Return the [x, y] coordinate for the center point of the cell that contains the specified text.  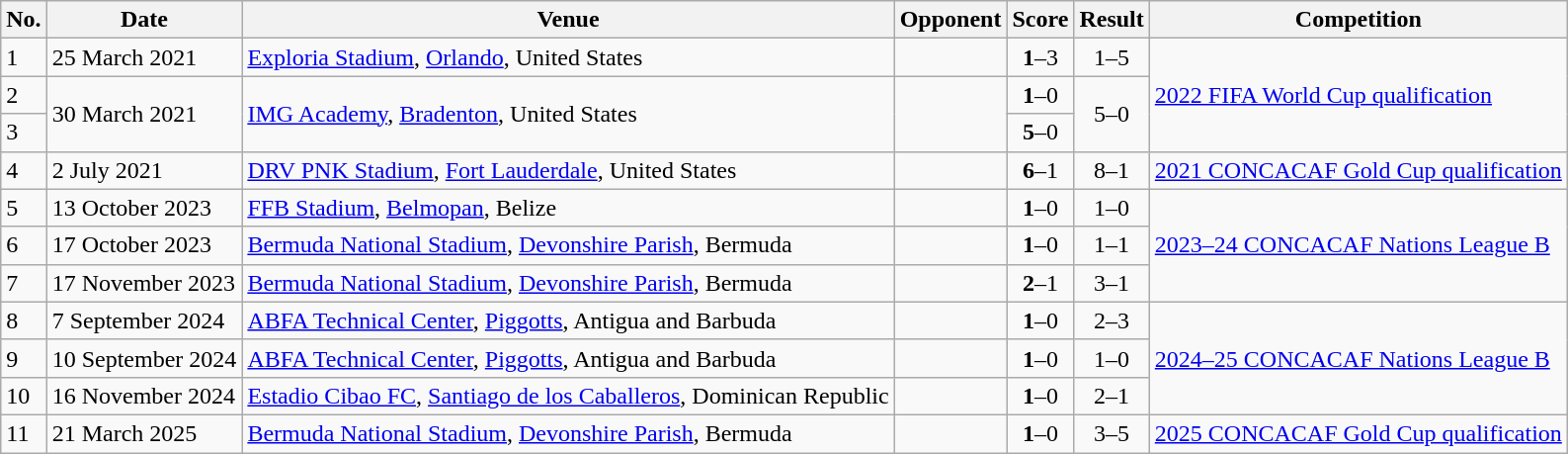
21 March 2025 [144, 433]
Estadio Cibao FC, Santiago de los Caballeros, Dominican Republic [568, 396]
11 [24, 433]
3 [24, 133]
2023–24 CONCACAF Nations League B [1358, 245]
Score [1040, 20]
FFB Stadium, Belmopan, Belize [568, 208]
DRV PNK Stadium, Fort Lauderdale, United States [568, 170]
25 March 2021 [144, 57]
Competition [1358, 20]
8–1 [1112, 170]
2 [24, 95]
10 September 2024 [144, 358]
Opponent [950, 20]
30 March 2021 [144, 114]
2021 CONCACAF Gold Cup qualification [1358, 170]
1–5 [1112, 57]
6–1 [1040, 170]
13 October 2023 [144, 208]
2025 CONCACAF Gold Cup qualification [1358, 433]
1–3 [1040, 57]
6 [24, 245]
10 [24, 396]
16 November 2024 [144, 396]
7 [24, 283]
Exploria Stadium, Orlando, United States [568, 57]
No. [24, 20]
3–5 [1112, 433]
Venue [568, 20]
1–1 [1112, 245]
17 October 2023 [144, 245]
1 [24, 57]
2024–25 CONCACAF Nations League B [1358, 358]
7 September 2024 [144, 320]
5 [24, 208]
2–3 [1112, 320]
Result [1112, 20]
17 November 2023 [144, 283]
4 [24, 170]
8 [24, 320]
2 July 2021 [144, 170]
Date [144, 20]
IMG Academy, Bradenton, United States [568, 114]
3–1 [1112, 283]
9 [24, 358]
2022 FIFA World Cup qualification [1358, 95]
